Output the (x, y) coordinate of the center of the cell containing the given text.  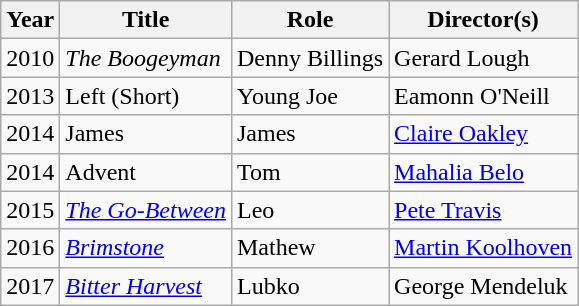
Mathew (310, 248)
Pete Travis (484, 210)
Martin Koolhoven (484, 248)
Bitter Harvest (146, 286)
Year (30, 20)
Gerard Lough (484, 58)
2016 (30, 248)
Young Joe (310, 96)
Director(s) (484, 20)
George Mendeluk (484, 286)
Denny Billings (310, 58)
Eamonn O'Neill (484, 96)
Role (310, 20)
Tom (310, 172)
2015 (30, 210)
The Go-Between (146, 210)
Lubko (310, 286)
Leo (310, 210)
Left (Short) (146, 96)
2013 (30, 96)
The Boogeyman (146, 58)
Advent (146, 172)
Claire Oakley (484, 134)
Brimstone (146, 248)
2017 (30, 286)
2010 (30, 58)
Title (146, 20)
Mahalia Belo (484, 172)
